Find where the given text appears and provide that cell's center as [x, y] coordinate. 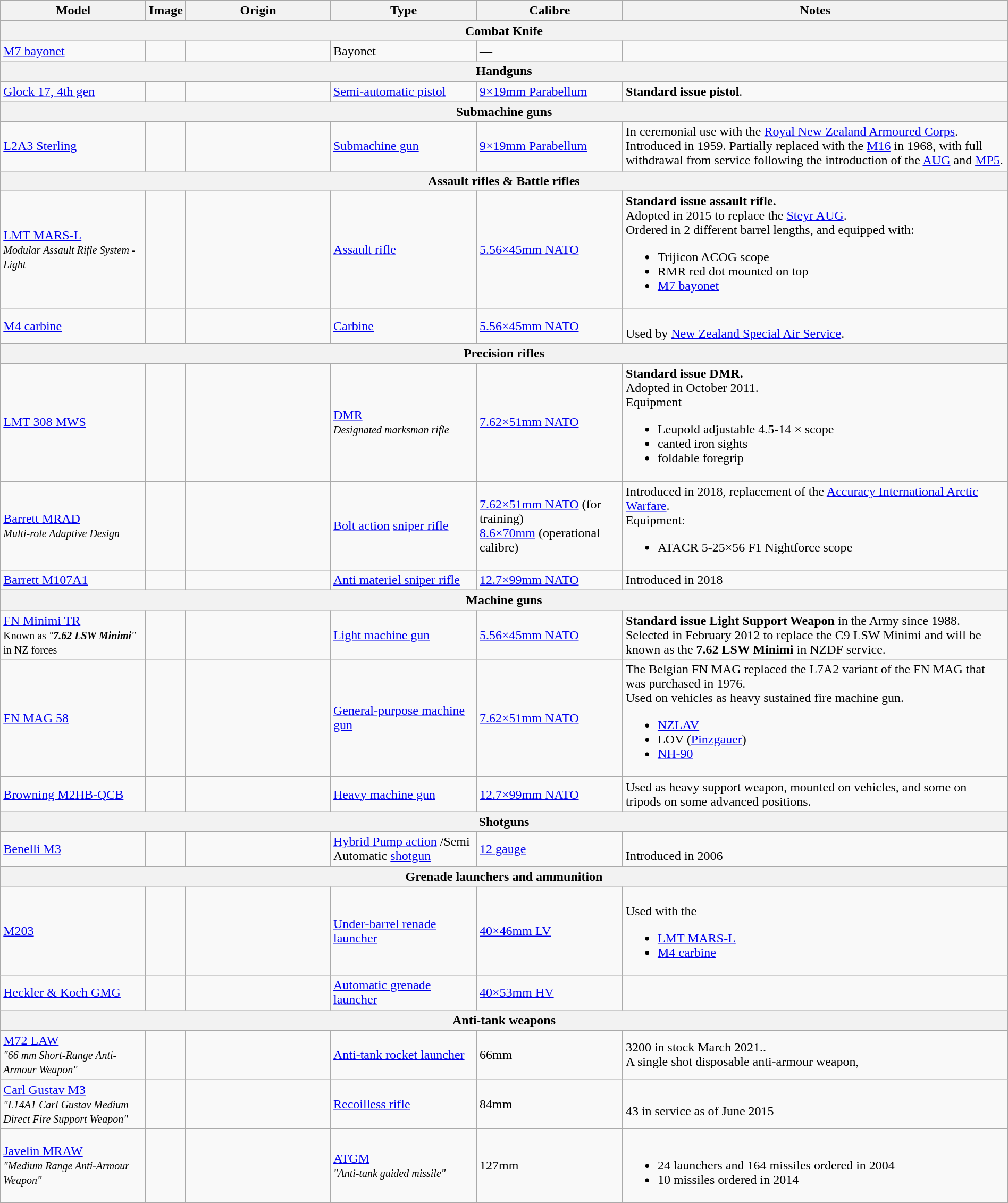
M203 [73, 931]
Assault rifles & Battle rifles [504, 181]
Semi-automatic pistol [403, 91]
Standard issue pistol. [815, 91]
Calibre [550, 11]
LMT MARS-LModular Assault Rifle System - Light [73, 250]
Javelin MRAW"Medium Range Anti-Armour Weapon" [73, 1165]
Used with theLMT MARS-LM4 carbine [815, 931]
Heckler & Koch GMG [73, 992]
Hybrid Pump action /Semi Automatic shotgun [403, 849]
M72 LAW"66 mm Short-Range Anti-Armour Weapon" [73, 1055]
LMT 308 MWS [73, 422]
Used by New Zealand Special Air Service. [815, 325]
Combat Knife [504, 31]
DMRDesignated marksman rifle [403, 422]
Carl Gustav M3"L14A1 Carl Gustav Medium Direct Fire Support Weapon" [73, 1104]
Assault rifle [403, 250]
Introduced in 2018 [815, 580]
Glock 17, 4th gen [73, 91]
Model [73, 11]
Under-barrel renade launcher [403, 931]
127mm [550, 1165]
Recoilless rifle [403, 1104]
Barrett M107A1 [73, 580]
General-purpose machine gun [403, 718]
Origin [258, 11]
Bolt action sniper rifle [403, 525]
Heavy machine gun [403, 795]
Light machine gun [403, 635]
84mm [550, 1104]
Introduced in 2018, replacement of the Accuracy International Arctic Warfare.Equipment:ATACR 5-25×56 F1 Nightforce scope [815, 525]
Shotguns [504, 822]
ATGM"Anti-tank guided missile" [403, 1165]
Carbine [403, 325]
Bayonet [403, 51]
24 launchers and 164 missiles ordered in 200410 missiles ordered in 2014 [815, 1165]
7.62×51mm NATO (for training)8.6×70mm (operational calibre) [550, 525]
Image [166, 11]
Submachine gun [403, 146]
66mm [550, 1055]
M4 carbine [73, 325]
Notes [815, 11]
Introduced in 2006 [815, 849]
Used as heavy support weapon, mounted on vehicles, and some on tripods on some advanced positions. [815, 795]
Type [403, 11]
M7 bayonet [73, 51]
FN MAG 58 [73, 718]
Grenade launchers and ammunition [504, 876]
Precision rifles [504, 353]
Anti-tank weapons [504, 1020]
Automatic grenade launcher [403, 992]
Browning M2HB-QCB [73, 795]
— [550, 51]
L2A3 Sterling [73, 146]
Handguns [504, 71]
40×53mm HV [550, 992]
12 gauge [550, 849]
FN Minimi TRKnown as "7.62 LSW Minimi" in NZ forces [73, 635]
Benelli M3 [73, 849]
Anti materiel sniper rifle [403, 580]
43 in service as of June 2015 [815, 1104]
40×46mm LV [550, 931]
Standard issue DMR.Adopted in October 2011.EquipmentLeupold adjustable 4.5-14 × scopecanted iron sightsfoldable foregrip [815, 422]
Submachine guns [504, 112]
Barrett MRADMulti-role Adaptive Design [73, 525]
Anti-tank rocket launcher [403, 1055]
Machine guns [504, 600]
3200 in stock March 2021..A single shot disposable anti-armour weapon, [815, 1055]
